Determine the (x, y) coordinate at the center of the cell enclosing the given text.  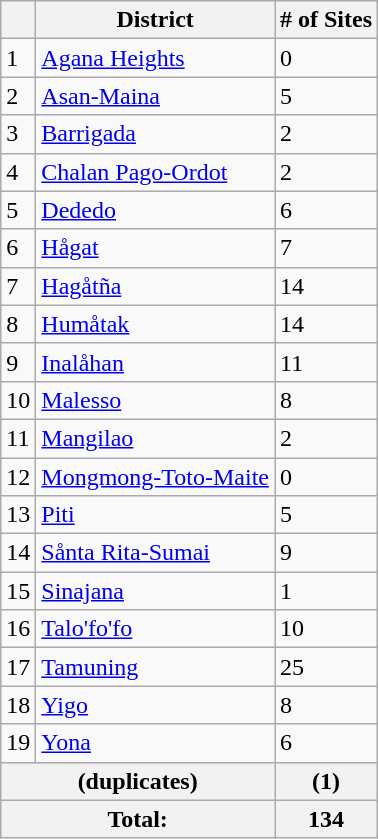
Yigo (156, 705)
15 (18, 591)
13 (18, 515)
Yona (156, 743)
Sånta Rita-Sumai (156, 553)
25 (326, 667)
Piti (156, 515)
3 (18, 134)
18 (18, 705)
Mangilao (156, 438)
Asan-Maina (156, 96)
(1) (326, 781)
Hågat (156, 248)
Sinajana (156, 591)
Humåtak (156, 324)
(duplicates) (138, 781)
# of Sites (326, 20)
Malesso (156, 400)
Talo'fo'fo (156, 629)
16 (18, 629)
Total: (138, 819)
Inalåhan (156, 362)
District (156, 20)
12 (18, 477)
Chalan Pago-Ordot (156, 172)
Mongmong-Toto-Maite (156, 477)
Tamuning (156, 667)
134 (326, 819)
Barrigada (156, 134)
19 (18, 743)
17 (18, 667)
Hagåtña (156, 286)
4 (18, 172)
Agana Heights (156, 58)
Dededo (156, 210)
